Find where the given text appears and provide that cell's center as [X, Y] coordinate. 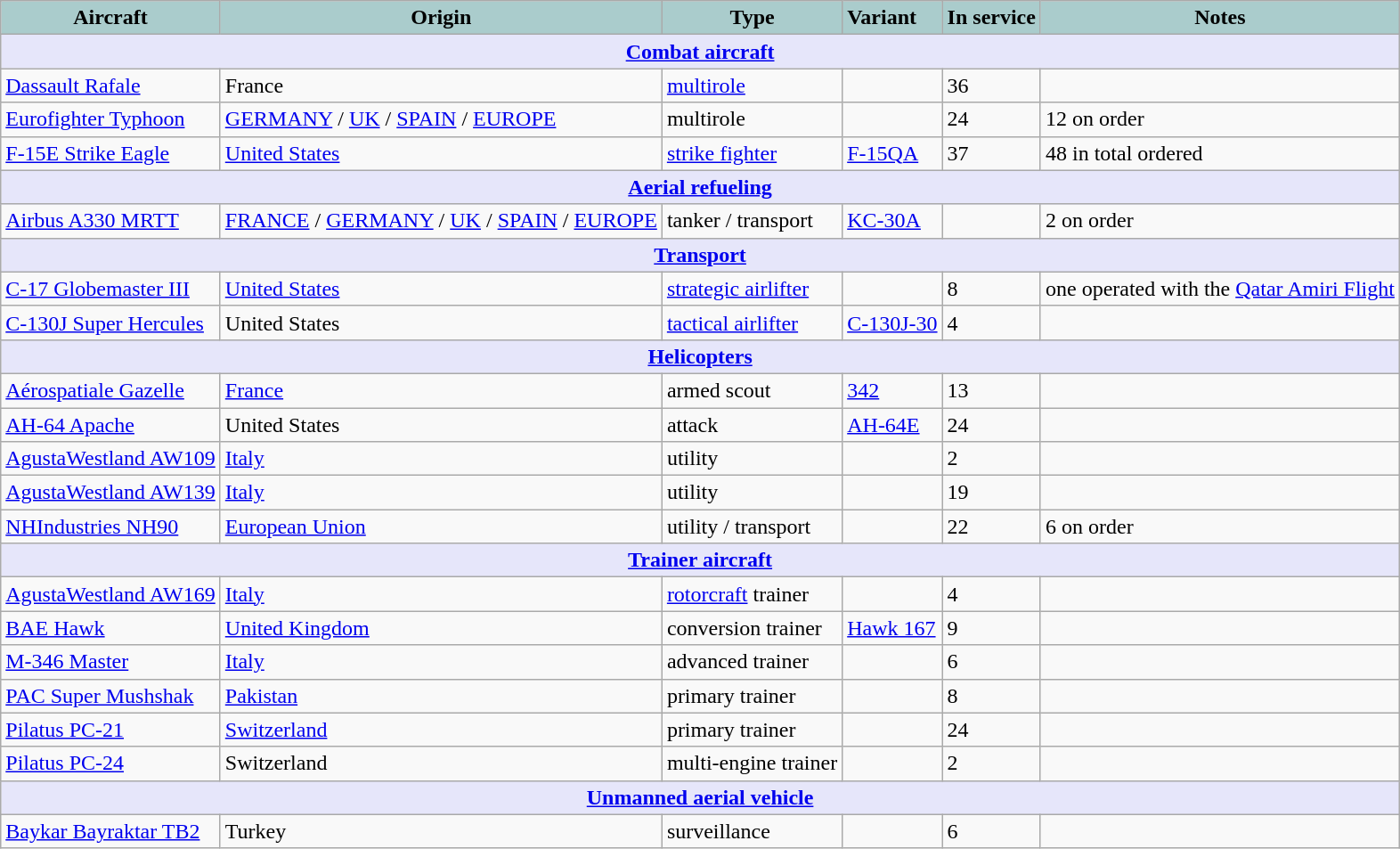
342 [892, 390]
rotorcraft trainer [752, 594]
European Union [441, 527]
armed scout [752, 390]
Type [752, 18]
strike fighter [752, 153]
Dassault Rafale [110, 86]
Aerial refueling [700, 187]
2 on order [1220, 221]
22 [991, 527]
36 [991, 86]
AH-64 Apache [110, 425]
PAC Super Mushshak [110, 696]
F-15QA [892, 153]
Hawk 167 [892, 628]
Variant [892, 18]
6 on order [1220, 527]
12 on order [1220, 119]
C-130J Super Hercules [110, 322]
Aérospatiale Gazelle [110, 390]
48 in total ordered [1220, 153]
surveillance [752, 831]
AgustaWestland AW109 [110, 459]
KC-30A [892, 221]
strategic airlifter [752, 289]
advanced trainer [752, 662]
Eurofighter Typhoon [110, 119]
Aircraft [110, 18]
AgustaWestland AW169 [110, 594]
tanker / transport [752, 221]
37 [991, 153]
GERMANY / UK / SPAIN / EUROPE [441, 119]
AgustaWestland AW139 [110, 493]
tactical airlifter [752, 322]
Notes [1220, 18]
M-346 Master [110, 662]
attack [752, 425]
multi-engine trainer [752, 763]
In service [991, 18]
F-15E Strike Eagle [110, 153]
Transport [700, 255]
Combat aircraft [700, 52]
Pilatus PC-21 [110, 730]
NHIndustries NH90 [110, 527]
conversion trainer [752, 628]
C-17 Globemaster III [110, 289]
United Kingdom [441, 628]
13 [991, 390]
one operated with the Qatar Amiri Flight [1220, 289]
Baykar Bayraktar TB2 [110, 831]
Origin [441, 18]
Pakistan [441, 696]
19 [991, 493]
Unmanned aerial vehicle [700, 797]
Trainer aircraft [700, 560]
Airbus A330 MRTT [110, 221]
FRANCE / GERMANY / UK / SPAIN / EUROPE [441, 221]
BAE Hawk [110, 628]
9 [991, 628]
Pilatus PC-24 [110, 763]
utility / transport [752, 527]
AH-64E [892, 425]
C-130J-30 [892, 322]
Turkey [441, 831]
Helicopters [700, 356]
